Identify which cell holds the provided text, then report its (x, y) central coordinate. 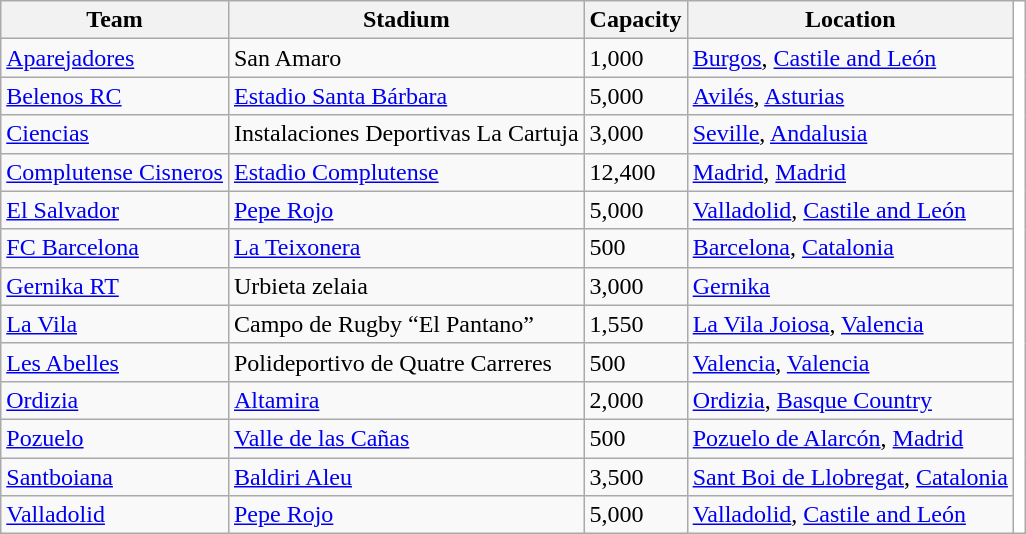
Campo de Rugby “El Pantano” (406, 324)
FC Barcelona (115, 248)
Valle de las Cañas (406, 438)
Estadio Complutense (406, 172)
Gernika RT (115, 286)
Burgos, Castile and León (850, 58)
Ciencias (115, 134)
Urbieta zelaia (406, 286)
2,000 (636, 400)
Altamira (406, 400)
Team (115, 20)
Pozuelo (115, 438)
Les Abelles (115, 362)
Valencia, Valencia (850, 362)
La Vila Joiosa, Valencia (850, 324)
Baldiri Aleu (406, 477)
Sant Boi de Llobregat, Catalonia (850, 477)
Seville, Andalusia (850, 134)
Pozuelo de Alarcón, Madrid (850, 438)
Ordizia (115, 400)
Barcelona, Catalonia (850, 248)
Santboiana (115, 477)
Ordizia, Basque Country (850, 400)
3,500 (636, 477)
Instalaciones Deportivas La Cartuja (406, 134)
12,400 (636, 172)
Aparejadores (115, 58)
Location (850, 20)
Valladolid (115, 515)
Polideportivo de Quatre Carreres (406, 362)
Capacity (636, 20)
La Vila (115, 324)
San Amaro (406, 58)
El Salvador (115, 210)
Madrid, Madrid (850, 172)
Belenos RC (115, 96)
Avilés, Asturias (850, 96)
Estadio Santa Bárbara (406, 96)
La Teixonera (406, 248)
1,000 (636, 58)
Complutense Cisneros (115, 172)
Stadium (406, 20)
Gernika (850, 286)
1,550 (636, 324)
